Extract the [X, Y] coordinate from the center of the cell holding the provided text.  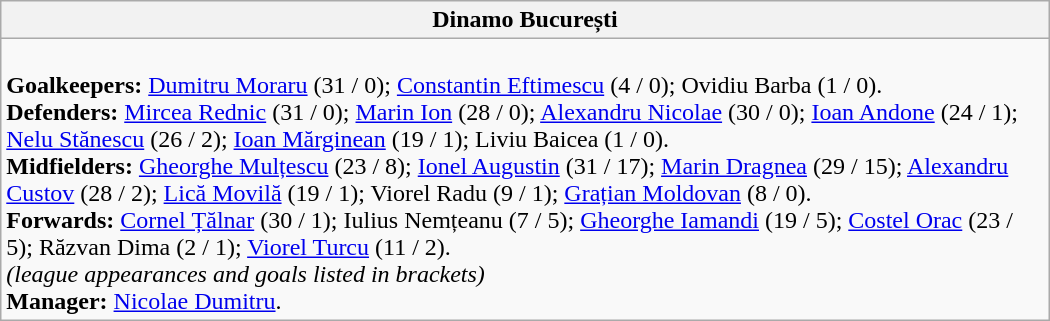
Dinamo București [525, 20]
